Find where the given text appears and provide that cell's center as (X, Y) coordinate. 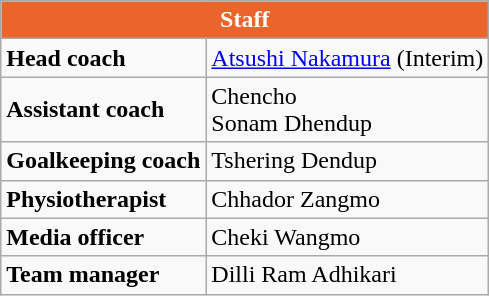
Tshering Dendup (348, 161)
Physiotherapist (104, 199)
Staff (245, 20)
Assistant coach (104, 110)
Dilli Ram Adhikari (348, 275)
Chencho Sonam Dhendup (348, 110)
Media officer (104, 237)
Team manager (104, 275)
Cheki Wangmo (348, 237)
Head coach (104, 58)
Goalkeeping coach (104, 161)
Chhador Zangmo (348, 199)
Atsushi Nakamura (Interim) (348, 58)
